Return the (X, Y) coordinate for the center point of the cell that contains the specified text.  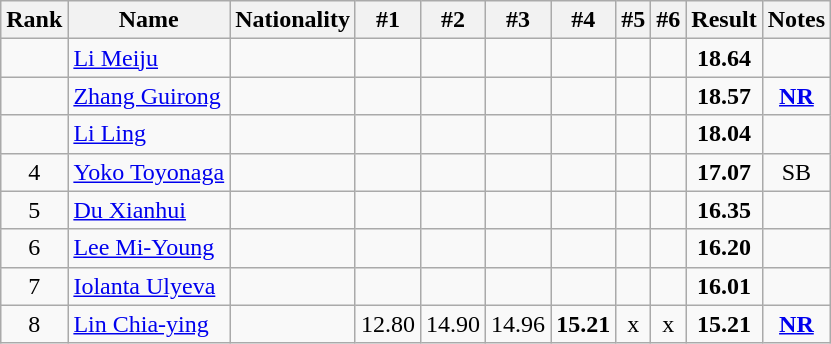
18.57 (724, 96)
#5 (634, 20)
6 (34, 248)
SB (796, 172)
Li Meiju (149, 58)
7 (34, 286)
Lee Mi-Young (149, 248)
Iolanta Ulyeva (149, 286)
Li Ling (149, 134)
4 (34, 172)
Lin Chia-ying (149, 324)
16.20 (724, 248)
16.35 (724, 210)
5 (34, 210)
18.64 (724, 58)
#6 (668, 20)
12.80 (388, 324)
Zhang Guirong (149, 96)
#4 (584, 20)
Nationality (293, 20)
#3 (518, 20)
Name (149, 20)
14.90 (454, 324)
Notes (796, 20)
14.96 (518, 324)
Result (724, 20)
17.07 (724, 172)
#2 (454, 20)
8 (34, 324)
16.01 (724, 286)
Du Xianhui (149, 210)
18.04 (724, 134)
#1 (388, 20)
Yoko Toyonaga (149, 172)
Rank (34, 20)
